Return [X, Y] of the center of cell containing provided text 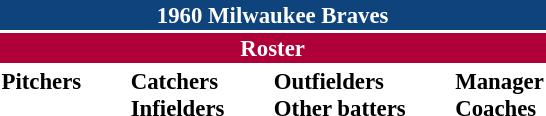
1960 Milwaukee Braves [272, 15]
Roster [272, 48]
